From the cell containing the given text, extract its center point as (X, Y) coordinate. 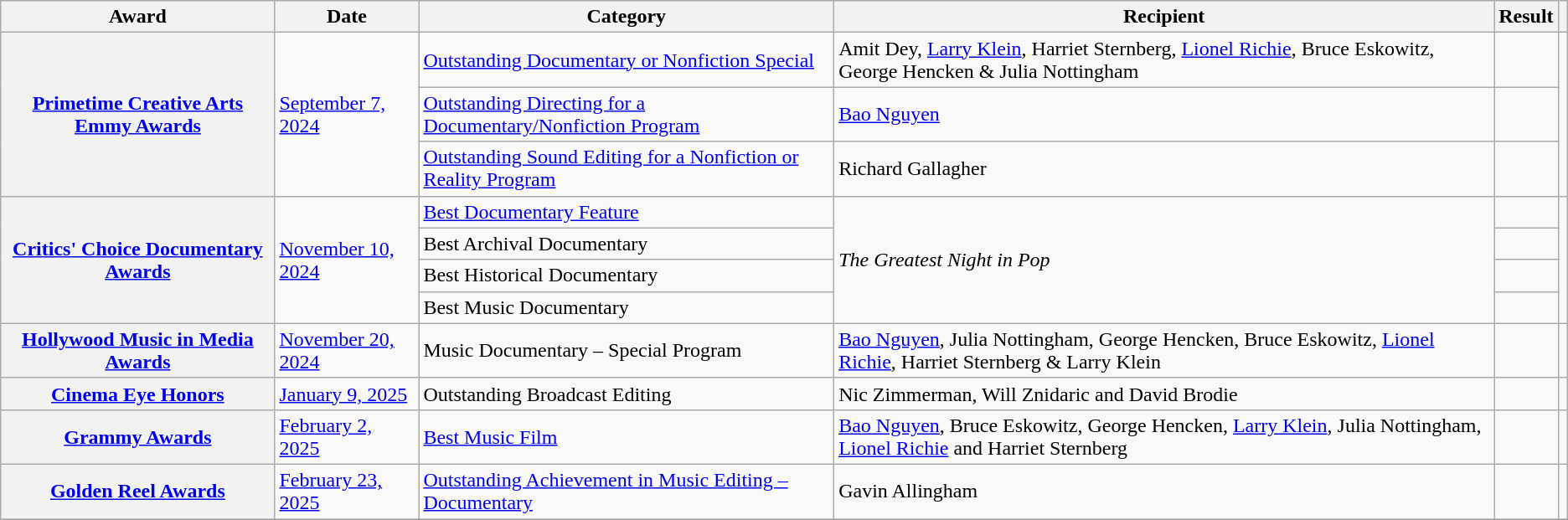
Golden Reel Awards (137, 491)
Nic Zimmerman, Will Znidaric and David Brodie (1164, 394)
Outstanding Broadcast Editing (627, 394)
The Greatest Night in Pop (1164, 260)
Award (137, 17)
Hollywood Music in Media Awards (137, 350)
Result (1526, 17)
Richard Gallagher (1164, 169)
Grammy Awards (137, 437)
November 20, 2024 (347, 350)
Gavin Allingham (1164, 491)
Best Archival Documentary (627, 244)
Bao Nguyen, Bruce Eskowitz, George Hencken, Larry Klein, Julia Nottingham, Lionel Richie and Harriet Sternberg (1164, 437)
Primetime Creative Arts Emmy Awards (137, 114)
February 23, 2025 (347, 491)
January 9, 2025 (347, 394)
Cinema Eye Honors (137, 394)
September 7, 2024 (347, 114)
Best Documentary Feature (627, 212)
Recipient (1164, 17)
Best Historical Documentary (627, 275)
Date (347, 17)
Bao Nguyen, Julia Nottingham, George Hencken, Bruce Eskowitz, Lionel Richie, Harriet Sternberg & Larry Klein (1164, 350)
Music Documentary – Special Program (627, 350)
Best Music Documentary (627, 307)
Amit Dey, Larry Klein, Harriet Sternberg, Lionel Richie, Bruce Eskowitz, George Hencken & Julia Nottingham (1164, 60)
Outstanding Achievement in Music Editing – Documentary (627, 491)
Best Music Film (627, 437)
Bao Nguyen (1164, 114)
November 10, 2024 (347, 260)
Outstanding Sound Editing for a Nonfiction or Reality Program (627, 169)
February 2, 2025 (347, 437)
Critics' Choice Documentary Awards (137, 260)
Category (627, 17)
Outstanding Directing for a Documentary/Nonfiction Program (627, 114)
Outstanding Documentary or Nonfiction Special (627, 60)
